Return [x, y] of the center of cell containing provided text 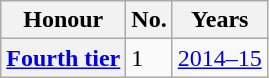
Honour [64, 20]
Years [220, 20]
1 [149, 58]
2014–15 [220, 58]
No. [149, 20]
Fourth tier [64, 58]
